Determine the [X, Y] coordinate at the center of the cell enclosing the given text.  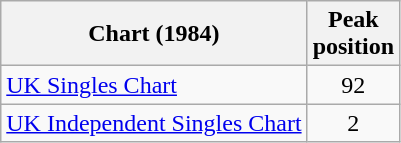
Chart (1984) [154, 34]
92 [353, 85]
UK Singles Chart [154, 85]
Peakposition [353, 34]
UK Independent Singles Chart [154, 123]
2 [353, 123]
